Extract the [X, Y] coordinate from the center of the cell holding the provided text.  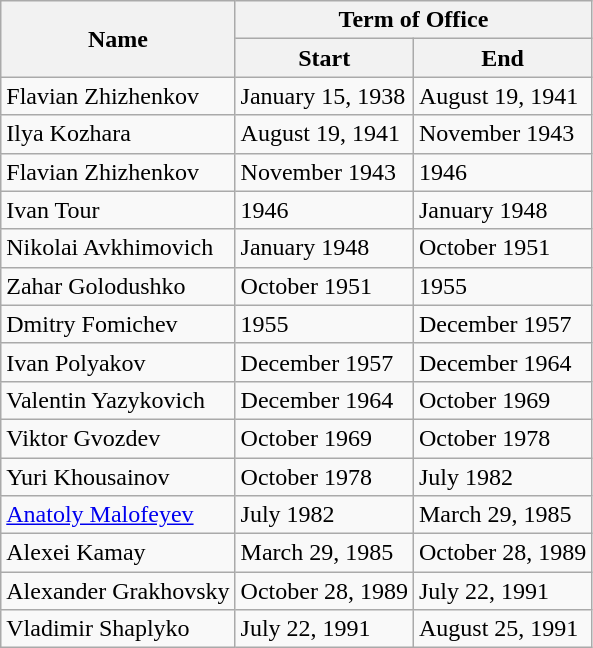
Dmitry Fomichev [118, 324]
Valentin Yazykovich [118, 400]
Ivan Tour [118, 210]
January 15, 1938 [324, 96]
Term of Office [414, 20]
End [502, 58]
Alexei Kamay [118, 553]
Anatoly Malofeyev [118, 515]
Start [324, 58]
Zahar Golodushko [118, 286]
Yuri Khousainov [118, 477]
Alexander Grakhovsky [118, 591]
Name [118, 39]
Viktor Gvozdev [118, 438]
Ilya Kozhara [118, 134]
Vladimir Shaplyko [118, 629]
Nikolai Avkhimovich [118, 248]
Ivan Polyakov [118, 362]
August 25, 1991 [502, 629]
